For the text-containing cell, return its midpoint in (X, Y) coordinate format. 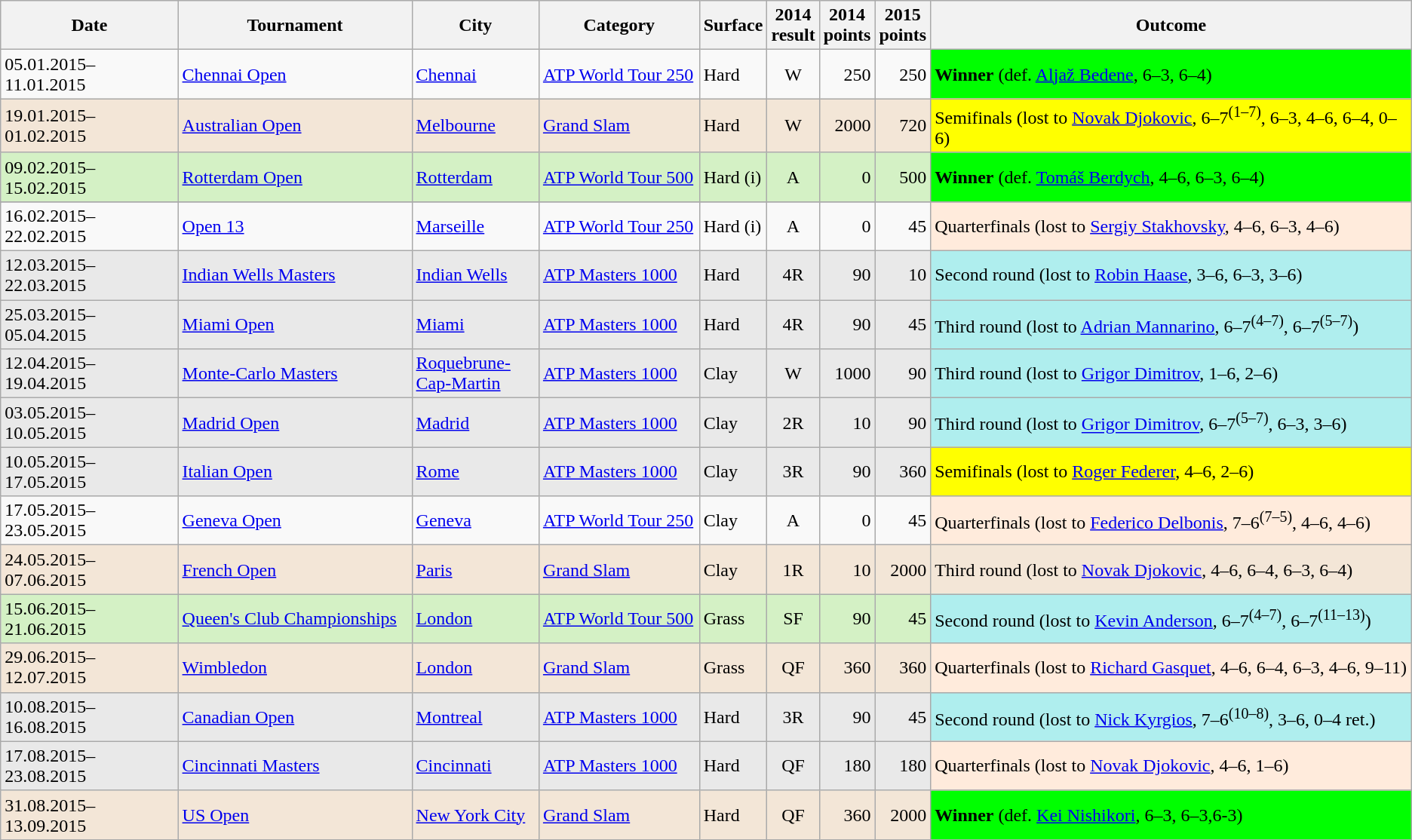
2R (793, 422)
City (475, 26)
Quarterfinals (lost to Sergiy Stakhovsky, 4–6, 6–3, 4–6) (1171, 226)
Cincinnati (475, 766)
Queen's Club Championships (295, 618)
Quarterfinals (lost to Richard Gasquet, 4–6, 6–4, 6–3, 4–6, 9–11) (1171, 668)
Monte-Carlo Masters (295, 374)
Rome (475, 472)
Tournament (295, 26)
12.03.2015–22.03.2015 (89, 276)
Geneva Open (295, 520)
Rotterdam (475, 176)
Winner (def. Tomáš Berdych, 4–6, 6–3, 6–4) (1171, 176)
Second round (lost to Kevin Anderson, 6–7(4–7), 6–7(11–13)) (1171, 618)
Melbourne (475, 126)
Open 13 (295, 226)
Third round (lost to Adrian Mannarino, 6–7(4–7), 6–7(5–7)) (1171, 324)
Third round (lost to Novak Djokovic, 4–6, 6–4, 6–3, 6–4) (1171, 570)
10.08.2015–16.08.2015 (89, 716)
720 (903, 126)
19.01.2015–01.02.2015 (89, 126)
Semifinals (lost to Roger Federer, 4–6, 2–6) (1171, 472)
New York City (475, 814)
17.05.2015–23.05.2015 (89, 520)
16.02.2015–22.02.2015 (89, 226)
2014 result (793, 26)
Paris (475, 570)
1R (793, 570)
15.06.2015–21.06.2015 (89, 618)
Montreal (475, 716)
29.06.2015–12.07.2015 (89, 668)
Geneva (475, 520)
Australian Open (295, 126)
Canadian Open (295, 716)
Miami (475, 324)
10.05.2015–17.05.2015 (89, 472)
03.05.2015–10.05.2015 (89, 422)
Madrid Open (295, 422)
Madrid (475, 422)
Third round (lost to Grigor Dimitrov, 1–6, 2–6) (1171, 374)
Miami Open (295, 324)
Outcome (1171, 26)
Indian Wells (475, 276)
French Open (295, 570)
Cincinnati Masters (295, 766)
Winner (def. Aljaž Bedene, 6–3, 6–4) (1171, 74)
Third round (lost to Grigor Dimitrov, 6–7(5–7), 6–3, 3–6) (1171, 422)
Roquebrune-Cap-Martin (475, 374)
05.01.2015–11.01.2015 (89, 74)
SF (793, 618)
Wimbledon (295, 668)
Surface (733, 26)
Quarterfinals (lost to Novak Djokovic, 4–6, 1–6) (1171, 766)
2014 points (847, 26)
1000 (847, 374)
Rotterdam Open (295, 176)
09.02.2015–15.02.2015 (89, 176)
Indian Wells Masters (295, 276)
Italian Open (295, 472)
2015 points (903, 26)
Winner (def. Kei Nishikori, 6–3, 6–3,6-3) (1171, 814)
25.03.2015–05.04.2015 (89, 324)
Chennai Open (295, 74)
Second round (lost to Robin Haase, 3–6, 6–3, 3–6) (1171, 276)
500 (903, 176)
Second round (lost to Nick Kyrgios, 7–6(10–8), 3–6, 0–4 ret.) (1171, 716)
Category (619, 26)
Quarterfinals (lost to Federico Delbonis, 7–6(7–5), 4–6, 4–6) (1171, 520)
17.08.2015–23.08.2015 (89, 766)
31.08.2015–13.09.2015 (89, 814)
Date (89, 26)
US Open (295, 814)
24.05.2015–07.06.2015 (89, 570)
Marseille (475, 226)
12.04.2015–19.04.2015 (89, 374)
Chennai (475, 74)
Semifinals (lost to Novak Djokovic, 6–7(1–7), 6–3, 4–6, 6–4, 0–6) (1171, 126)
